Extract the [x, y] coordinate from the center of the cell holding the provided text.  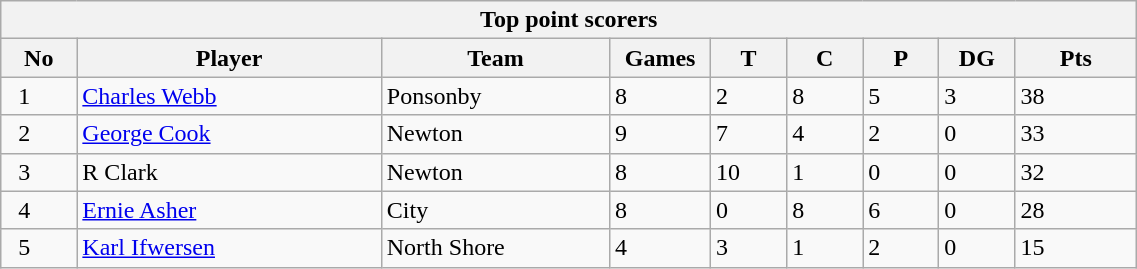
Games [660, 58]
9 [660, 134]
Ernie Asher [229, 210]
T [749, 58]
38 [1076, 96]
33 [1076, 134]
7 [749, 134]
City [495, 210]
C [825, 58]
10 [749, 172]
No [39, 58]
Top point scorers [569, 20]
DG [977, 58]
Ponsonby [495, 96]
Team [495, 58]
Karl Ifwersen [229, 248]
15 [1076, 248]
Player [229, 58]
North Shore [495, 248]
32 [1076, 172]
Pts [1076, 58]
R Clark [229, 172]
Charles Webb [229, 96]
George Cook [229, 134]
P [901, 58]
6 [901, 210]
28 [1076, 210]
